Output the (x, y) coordinate of the center of the cell containing the given text.  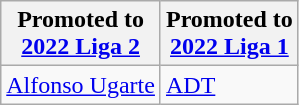
Promoted to2022 Liga 1 (229, 34)
Promoted to2022 Liga 2 (81, 34)
ADT (229, 85)
Alfonso Ugarte (81, 85)
